Determine the [X, Y] coordinate at the center of the cell enclosing the given text.  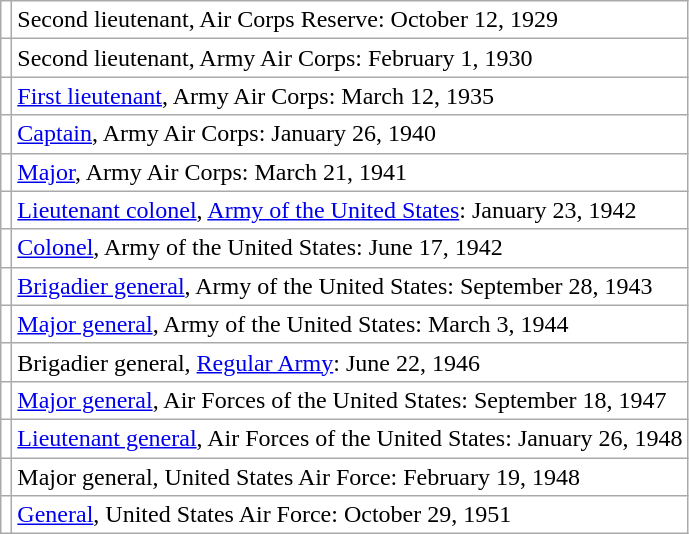
Major, Army Air Corps: March 21, 1941 [350, 172]
Brigadier general, Army of the United States: September 28, 1943 [350, 286]
Lieutenant colonel, Army of the United States: January 23, 1942 [350, 210]
Major general, Air Forces of the United States: September 18, 1947 [350, 400]
First lieutenant, Army Air Corps: March 12, 1935 [350, 96]
Brigadier general, Regular Army: June 22, 1946 [350, 362]
Captain, Army Air Corps: January 26, 1940 [350, 134]
Major general, Army of the United States: March 3, 1944 [350, 324]
Lieutenant general, Air Forces of the United States: January 26, 1948 [350, 438]
Second lieutenant, Army Air Corps: February 1, 1930 [350, 58]
Second lieutenant, Air Corps Reserve: October 12, 1929 [350, 20]
General, United States Air Force: October 29, 1951 [350, 515]
Major general, United States Air Force: February 19, 1948 [350, 477]
Colonel, Army of the United States: June 17, 1942 [350, 248]
